Return the [x, y] coordinate for the center point of the cell that contains the specified text.  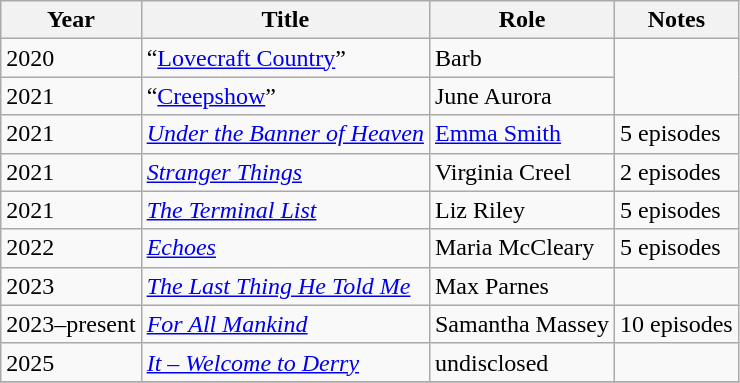
Max Parnes [522, 286]
10 episodes [676, 324]
Title [285, 20]
It – Welcome to Derry [285, 362]
Year [71, 20]
2023 [71, 286]
The Last Thing He Told Me [285, 286]
June Aurora [522, 96]
2 episodes [676, 172]
Stranger Things [285, 172]
2020 [71, 58]
2022 [71, 248]
For All Mankind [285, 324]
Samantha Massey [522, 324]
“Creepshow” [285, 96]
Role [522, 20]
Maria McCleary [522, 248]
“Lovecraft Country” [285, 58]
Virginia Creel [522, 172]
undisclosed [522, 362]
The Terminal List [285, 210]
Emma Smith [522, 134]
Barb [522, 58]
2025 [71, 362]
2023–present [71, 324]
Under the Banner of Heaven [285, 134]
Echoes [285, 248]
Liz Riley [522, 210]
Notes [676, 20]
